Provide the (X, Y) coordinate of the cell's center where the given text is located.  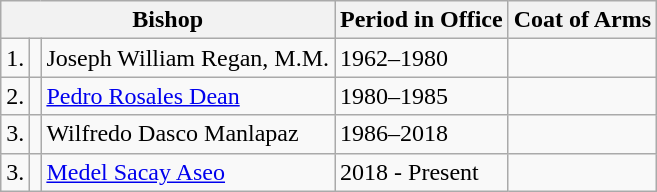
1986–2018 (422, 134)
2018 - Present (422, 172)
Period in Office (422, 20)
2. (16, 96)
Wilfredo Dasco Manlapaz (188, 134)
1980–1985 (422, 96)
Pedro Rosales Dean (188, 96)
1962–1980 (422, 58)
Medel Sacay Aseo (188, 172)
Coat of Arms (582, 20)
Bishop (168, 20)
Joseph William Regan, M.M. (188, 58)
1. (16, 58)
